Scan for the cell matching the given text and deliver its [x, y] coordinate at center. 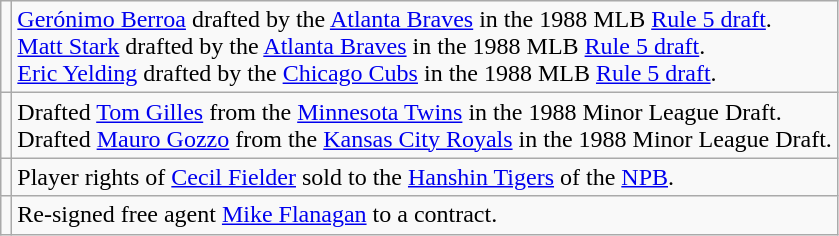
Re-signed free agent Mike Flanagan to a contract. [425, 215]
Player rights of Cecil Fielder sold to the Hanshin Tigers of the NPB. [425, 177]
